For the text-containing cell, return its midpoint in [X, Y] coordinate format. 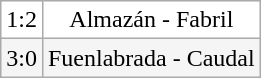
Almazán - Fabril [151, 20]
Fuenlabrada - Caudal [151, 58]
1:2 [22, 20]
3:0 [22, 58]
